Extract the (X, Y) coordinate from the center of the cell holding the provided text.  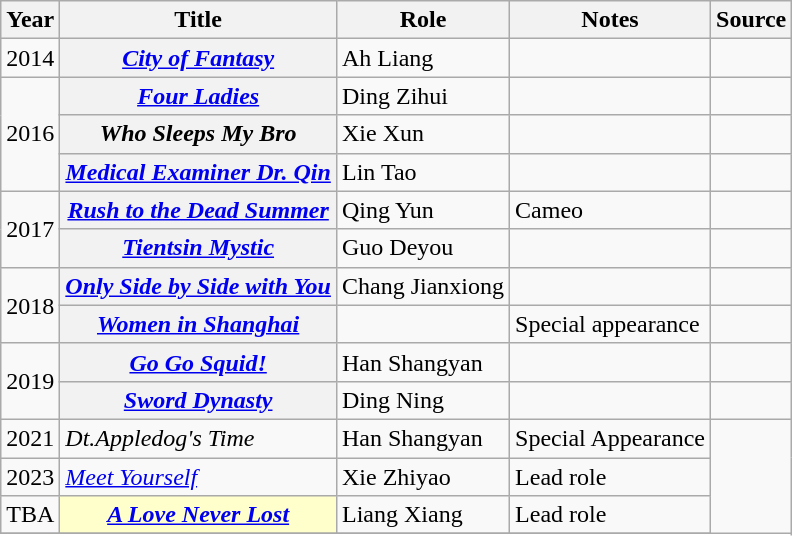
Who Sleeps My Bro (198, 134)
2014 (30, 58)
City of Fantasy (198, 58)
2021 (30, 438)
Meet Yourself (198, 477)
Go Go Squid! (198, 362)
2018 (30, 305)
2017 (30, 229)
Rush to the Dead Summer (198, 210)
Role (422, 20)
TBA (30, 515)
Xie Zhiyao (422, 477)
Only Side by Side with You (198, 286)
2016 (30, 134)
Title (198, 20)
2019 (30, 381)
Ding Zihui (422, 96)
Source (752, 20)
Guo Deyou (422, 248)
Cameo (610, 210)
Special Appearance (610, 438)
Year (30, 20)
Dt.Appledog's Time (198, 438)
Women in Shanghai (198, 324)
Liang Xiang (422, 515)
Ah Liang (422, 58)
Notes (610, 20)
Xie Xun (422, 134)
A Love Never Lost (198, 515)
Qing Yun (422, 210)
Special appearance (610, 324)
Chang Jianxiong (422, 286)
Ding Ning (422, 400)
Four Ladies (198, 96)
Lin Tao (422, 172)
Tientsin Mystic (198, 248)
Medical Examiner Dr. Qin (198, 172)
2023 (30, 477)
Sword Dynasty (198, 400)
